Provide the (X, Y) coordinate of the cell's center where the given text is located.  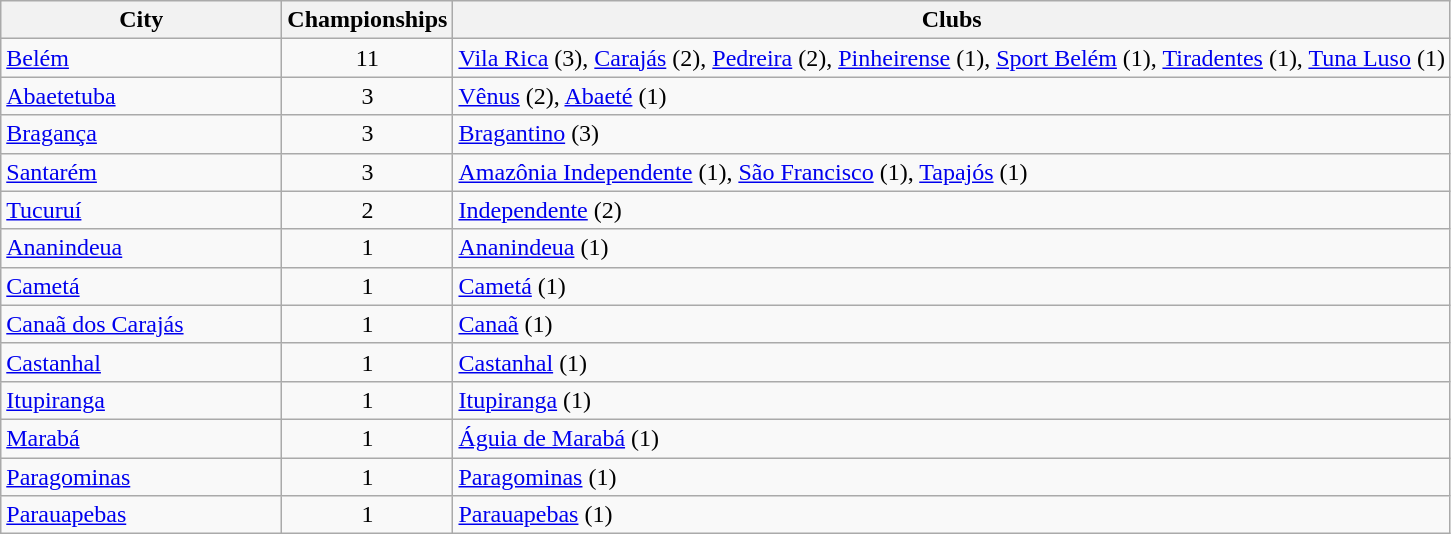
Bragantino (3) (952, 134)
Águia de Marabá (1) (952, 438)
Championships (368, 20)
Bragança (142, 134)
Paragominas (1) (952, 477)
Vila Rica (3), Carajás (2), Pedreira (2), Pinheirense (1), Sport Belém (1), Tiradentes (1), Tuna Luso (1) (952, 58)
Ananindeua (1) (952, 248)
Cametá (1) (952, 286)
Canaã dos Carajás (142, 324)
Clubs (952, 20)
Paragominas (142, 477)
Castanhal (1) (952, 362)
Canaã (1) (952, 324)
Itupiranga (142, 400)
Parauapebas (142, 515)
City (142, 20)
Castanhal (142, 362)
Belém (142, 58)
Marabá (142, 438)
Cametá (142, 286)
Abaetetuba (142, 96)
Itupiranga (1) (952, 400)
Ananindeua (142, 248)
Tucuruí (142, 210)
Amazônia Independente (1), São Francisco (1), Tapajós (1) (952, 172)
Santarém (142, 172)
Vênus (2), Abaeté (1) (952, 96)
Independente (2) (952, 210)
2 (368, 210)
11 (368, 58)
Parauapebas (1) (952, 515)
